Return the (x, y) coordinate for the center point of the cell that contains the specified text.  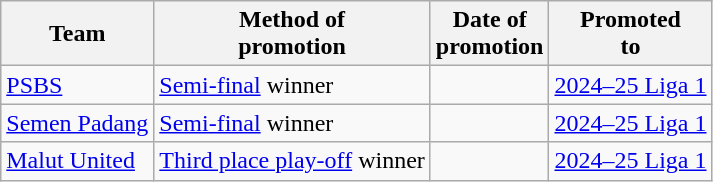
Promoted to (630, 34)
Third place play-off winner (292, 161)
Malut United (78, 161)
Date of promotion (490, 34)
Method of promotion (292, 34)
PSBS (78, 85)
Team (78, 34)
Semen Padang (78, 123)
